Output the (x, y) coordinate of the center of the cell containing the given text.  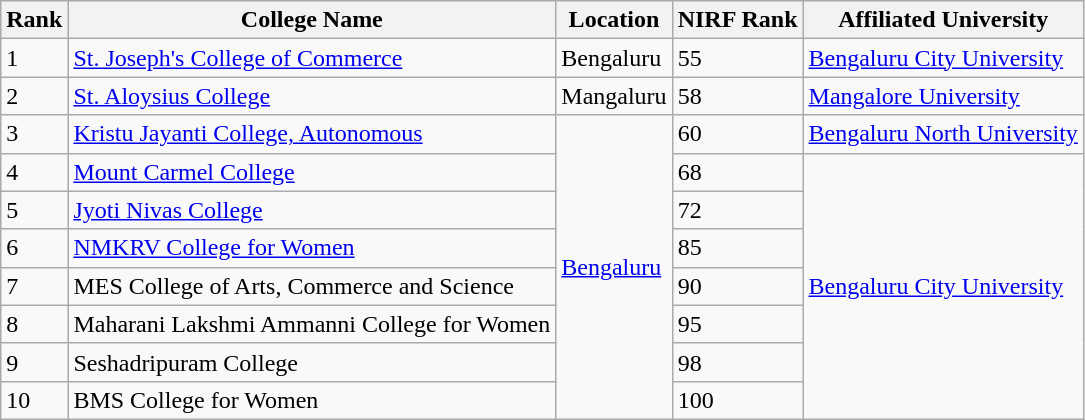
85 (738, 248)
10 (34, 400)
60 (738, 134)
NIRF Rank (738, 20)
8 (34, 324)
100 (738, 400)
BMS College for Women (312, 400)
7 (34, 286)
NMKRV College for Women (312, 248)
90 (738, 286)
98 (738, 362)
MES College of Arts, Commerce and Science (312, 286)
55 (738, 58)
Bengaluru North University (943, 134)
2 (34, 96)
3 (34, 134)
Maharani Lakshmi Ammanni College for Women (312, 324)
Rank (34, 20)
St. Joseph's College of Commerce (312, 58)
Location (614, 20)
Mangaluru (614, 96)
5 (34, 210)
Seshadripuram College (312, 362)
Kristu Jayanti College, Autonomous (312, 134)
4 (34, 172)
6 (34, 248)
Affiliated University (943, 20)
95 (738, 324)
College Name (312, 20)
9 (34, 362)
St. Aloysius College (312, 96)
Mangalore University (943, 96)
Mount Carmel College (312, 172)
58 (738, 96)
68 (738, 172)
Jyoti Nivas College (312, 210)
1 (34, 58)
72 (738, 210)
